Capture the cell that displays the provided text and extract its (X, Y) central coordinate. 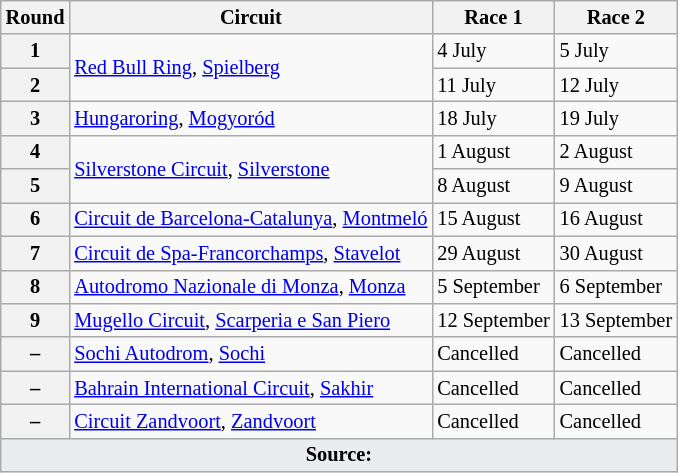
Bahrain International Circuit, Sakhir (250, 388)
8 (36, 287)
6 September (616, 287)
Red Bull Ring, Spielberg (250, 68)
Circuit Zandvoort, Zandvoort (250, 421)
Circuit de Spa-Francorchamps, Stavelot (250, 253)
29 August (493, 253)
7 (36, 253)
4 July (493, 51)
13 September (616, 320)
16 August (616, 219)
Hungaroring, Mogyoród (250, 118)
2 (36, 85)
15 August (493, 219)
Silverstone Circuit, Silverstone (250, 168)
Race 1 (493, 17)
5 July (616, 51)
12 September (493, 320)
9 (36, 320)
5 (36, 186)
12 July (616, 85)
11 July (493, 85)
6 (36, 219)
Mugello Circuit, Scarperia e San Piero (250, 320)
3 (36, 118)
19 July (616, 118)
5 September (493, 287)
4 (36, 152)
9 August (616, 186)
2 August (616, 152)
Sochi Autodrom, Sochi (250, 354)
Autodromo Nazionale di Monza, Monza (250, 287)
Round (36, 17)
1 August (493, 152)
Circuit de Barcelona-Catalunya, Montmeló (250, 219)
18 July (493, 118)
Source: (339, 455)
30 August (616, 253)
8 August (493, 186)
Race 2 (616, 17)
1 (36, 51)
Circuit (250, 17)
